Detect which cell encompasses the target text, then output its (x, y) center coordinate. 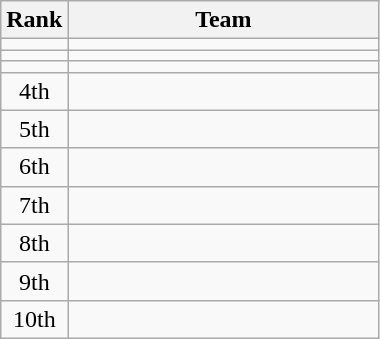
10th (34, 319)
8th (34, 243)
Rank (34, 20)
Team (224, 20)
4th (34, 91)
7th (34, 205)
5th (34, 129)
9th (34, 281)
6th (34, 167)
